Detect which cell encompasses the target text, then output its [X, Y] center coordinate. 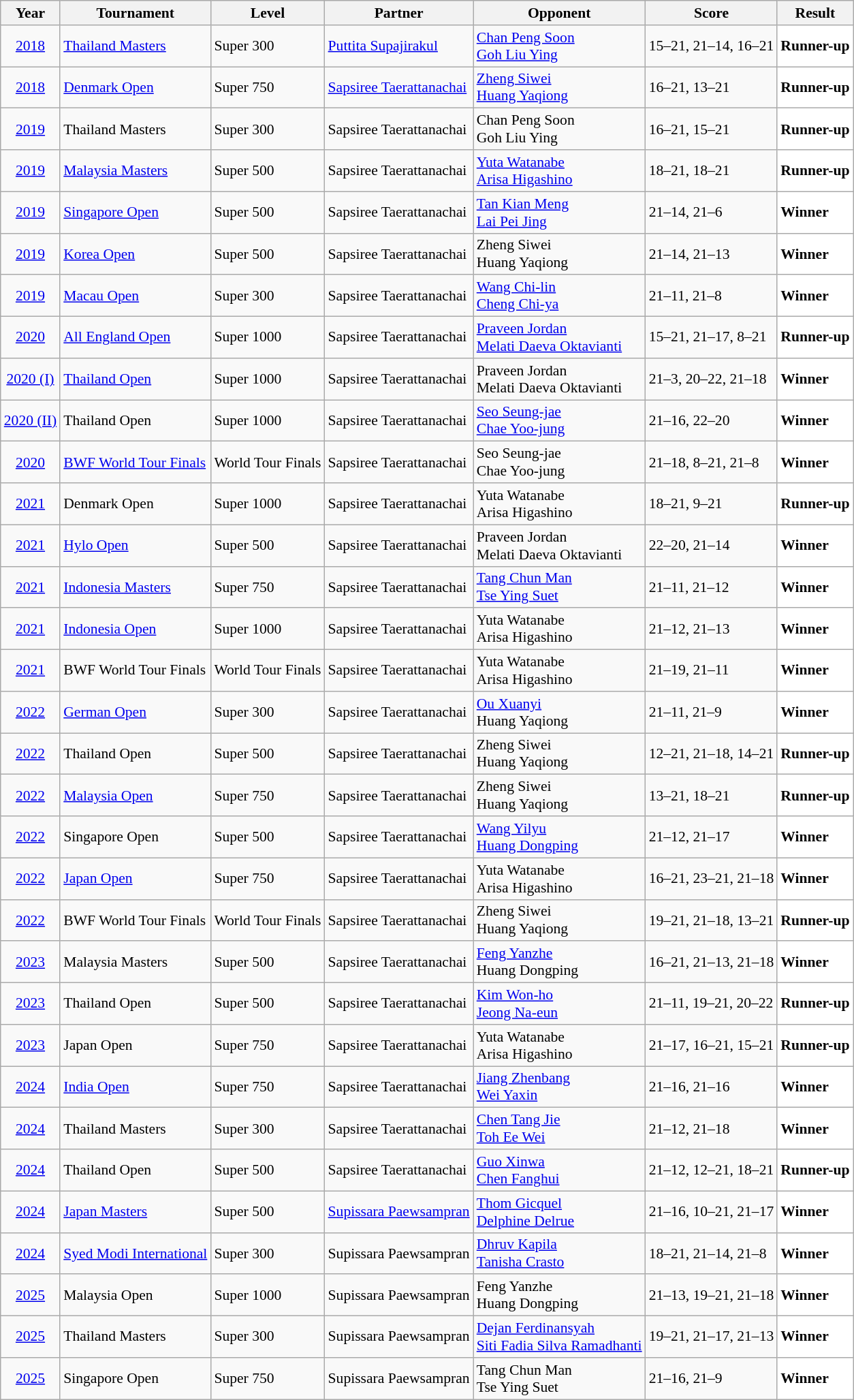
Wang Chi-lin Cheng Chi-ya [560, 296]
21–14, 21–6 [712, 213]
Macau Open [135, 296]
Hylo Open [135, 545]
16–21, 13–21 [712, 87]
15–21, 21–14, 16–21 [712, 46]
Puttita Supajirakul [399, 46]
13–21, 18–21 [712, 796]
21–3, 20–22, 21–18 [712, 379]
Japan Masters [135, 1211]
Opponent [560, 13]
21–16, 10–21, 21–17 [712, 1211]
12–21, 21–18, 14–21 [712, 753]
Partner [399, 13]
Guo Xinwa Chen Fanghui [560, 1170]
21–12, 12–21, 18–21 [712, 1170]
18–21, 9–21 [712, 504]
Syed Modi International [135, 1254]
Thom Gicquel Delphine Delrue [560, 1211]
Tan Kian Meng Lai Pei Jing [560, 213]
Chen Tang Jie Toh Ee Wei [560, 1128]
21–18, 8–21, 21–8 [712, 462]
Year [30, 13]
21–11, 21–9 [712, 713]
22–20, 21–14 [712, 545]
Korea Open [135, 253]
19–21, 21–17, 21–13 [712, 1337]
Dejan Ferdinansyah Siti Fadia Silva Ramadhanti [560, 1337]
21–16, 21–16 [712, 1087]
21–11, 19–21, 20–22 [712, 1004]
India Open [135, 1087]
21–16, 22–20 [712, 421]
Score [712, 13]
Indonesia Masters [135, 587]
18–21, 18–21 [712, 170]
All England Open [135, 338]
2020 (I) [30, 379]
16–21, 21–13, 21–18 [712, 962]
Jiang Zhenbang Wei Yaxin [560, 1087]
Result [815, 13]
21–13, 19–21, 21–18 [712, 1296]
21–19, 21–11 [712, 670]
Kim Won-ho Jeong Na-eun [560, 1004]
19–21, 21–18, 13–21 [712, 920]
21–17, 16–21, 15–21 [712, 1045]
15–21, 21–17, 8–21 [712, 338]
16–21, 23–21, 21–18 [712, 879]
21–12, 21–18 [712, 1128]
Tournament [135, 13]
16–21, 15–21 [712, 129]
21–11, 21–12 [712, 587]
18–21, 21–14, 21–8 [712, 1254]
2020 (II) [30, 421]
21–12, 21–13 [712, 629]
21–16, 21–9 [712, 1379]
Level [267, 13]
Indonesia Open [135, 629]
21–11, 21–8 [712, 296]
Wang Yilyu Huang Dongping [560, 837]
21–14, 21–13 [712, 253]
Ou Xuanyi Huang Yaqiong [560, 713]
21–12, 21–17 [712, 837]
Dhruv Kapila Tanisha Crasto [560, 1254]
German Open [135, 713]
